Provide the [X, Y] coordinate of the cell's center where the given text is located.  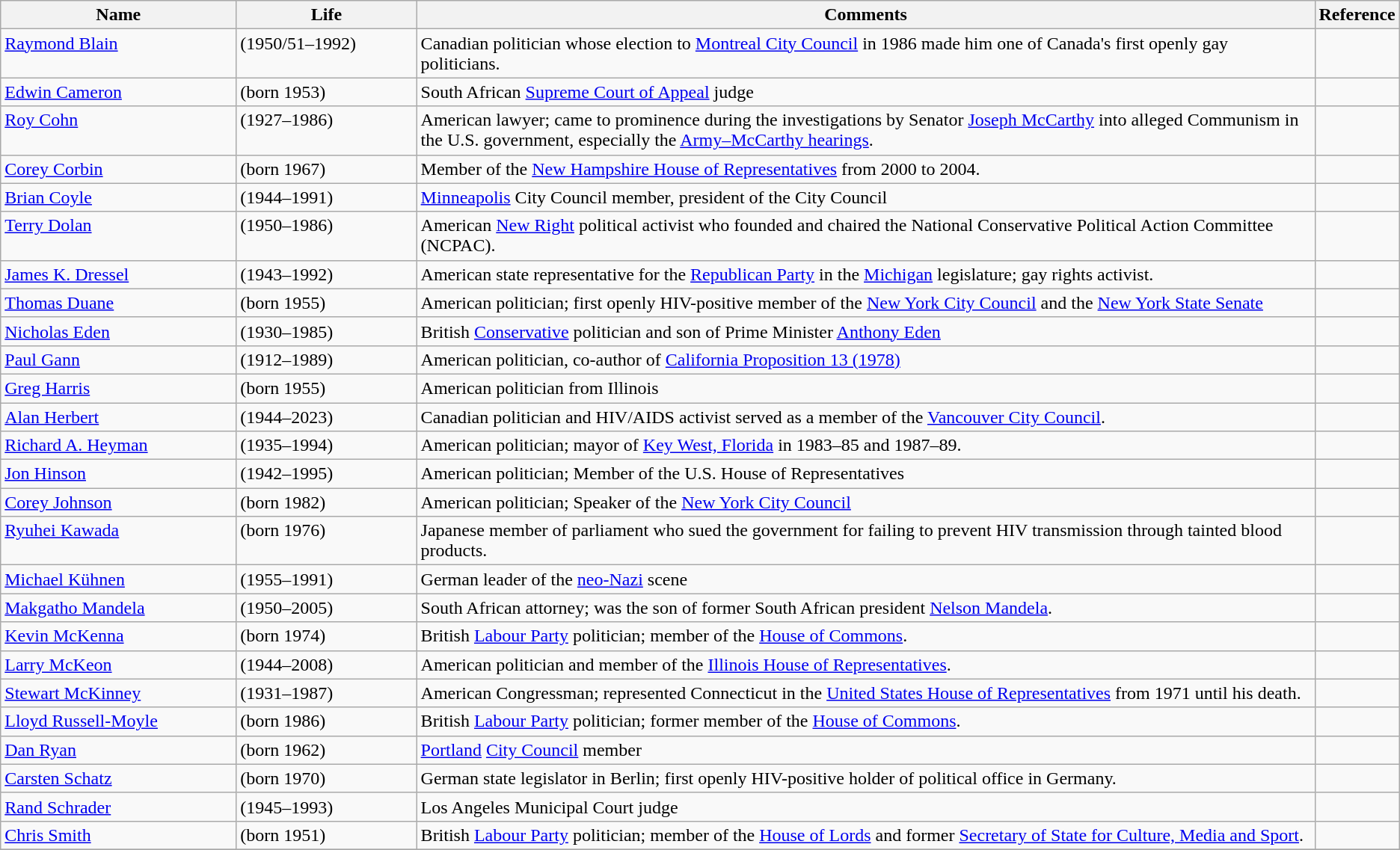
(1942–1995) [326, 474]
Michael Kühnen [118, 579]
James K. Dressel [118, 274]
American politician and member of the Illinois House of Representatives. [866, 665]
Corey Johnson [118, 502]
Roy Cohn [118, 130]
Member of the New Hampshire House of Representatives from 2000 to 2004. [866, 169]
(1944–1991) [326, 197]
Carsten Schatz [118, 778]
Ryuhei Kawada [118, 541]
(1935–1994) [326, 446]
Name [118, 15]
Kevin McKenna [118, 636]
(1945–1993) [326, 807]
American New Right political activist who founded and chaired the National Conservative Political Action Committee (NCPAC). [866, 236]
Richard A. Heyman [118, 446]
American Congressman; represented Connecticut in the United States House of Representatives from 1971 until his death. [866, 693]
Alan Herbert [118, 416]
Terry Dolan [118, 236]
(born 1967) [326, 169]
Larry McKeon [118, 665]
Dan Ryan [118, 750]
(born 1986) [326, 721]
(1927–1986) [326, 130]
American politician; Member of the U.S. House of Representatives [866, 474]
Minneapolis City Council member, president of the City Council [866, 197]
Brian Coyle [118, 197]
Canadian politician and HIV/AIDS activist served as a member of the Vancouver City Council. [866, 416]
Thomas Duane [118, 303]
(born 1962) [326, 750]
(1912–1989) [326, 360]
(born 1982) [326, 502]
Rand Schrader [118, 807]
Greg Harris [118, 388]
(1944–2023) [326, 416]
Paul Gann [118, 360]
American politician; Speaker of the New York City Council [866, 502]
British Labour Party politician; member of the House of Lords and former Secretary of State for Culture, Media and Sport. [866, 835]
Nicholas Eden [118, 331]
Jon Hinson [118, 474]
Makgatho Mandela [118, 608]
(1955–1991) [326, 579]
American politician; mayor of Key West, Florida in 1983–85 and 1987–89. [866, 446]
American politician from Illinois [866, 388]
British Labour Party politician; member of the House of Commons. [866, 636]
(born 1974) [326, 636]
(1943–1992) [326, 274]
(1950–1986) [326, 236]
Reference [1357, 15]
(1944–2008) [326, 665]
(1930–1985) [326, 331]
American politician, co-author of California Proposition 13 (1978) [866, 360]
(born 1953) [326, 92]
(1931–1987) [326, 693]
Edwin Cameron [118, 92]
(born 1976) [326, 541]
Portland City Council member [866, 750]
British Conservative politician and son of Prime Minister Anthony Eden [866, 331]
Lloyd Russell-Moyle [118, 721]
German leader of the neo-Nazi scene [866, 579]
British Labour Party politician; former member of the House of Commons. [866, 721]
American politician; first openly HIV-positive member of the New York City Council and the New York State Senate [866, 303]
(born 1951) [326, 835]
South African Supreme Court of Appeal judge [866, 92]
German state legislator in Berlin; first openly HIV-positive holder of political office in Germany. [866, 778]
Comments [866, 15]
(born 1970) [326, 778]
Canadian politician whose election to Montreal City Council in 1986 made him one of Canada's first openly gay politicians. [866, 54]
(1950–2005) [326, 608]
Raymond Blain [118, 54]
Stewart McKinney [118, 693]
South African attorney; was the son of former South African president Nelson Mandela. [866, 608]
Corey Corbin [118, 169]
Life [326, 15]
American state representative for the Republican Party in the Michigan legislature; gay rights activist. [866, 274]
(1950/51–1992) [326, 54]
Japanese member of parliament who sued the government for failing to prevent HIV transmission through tainted blood products. [866, 541]
Los Angeles Municipal Court judge [866, 807]
Chris Smith [118, 835]
